Extract the (x, y) coordinate from the center of the cell holding the provided text.  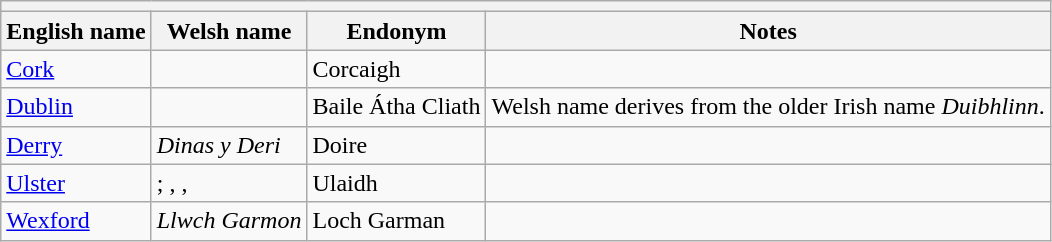
Doire (396, 145)
; , , (229, 183)
Llwch Garmon (229, 221)
Cork (76, 69)
English name (76, 31)
Endonym (396, 31)
Ulaidh (396, 183)
Welsh name (229, 31)
Corcaigh (396, 69)
Loch Garman (396, 221)
Ulster (76, 183)
Derry (76, 145)
Welsh name derives from the older Irish name Duibhlinn. (768, 107)
Notes (768, 31)
Baile Átha Cliath (396, 107)
Dinas y Deri (229, 145)
Dublin (76, 107)
Wexford (76, 221)
